Return the [x, y] coordinate for the center point of the cell that contains the specified text.  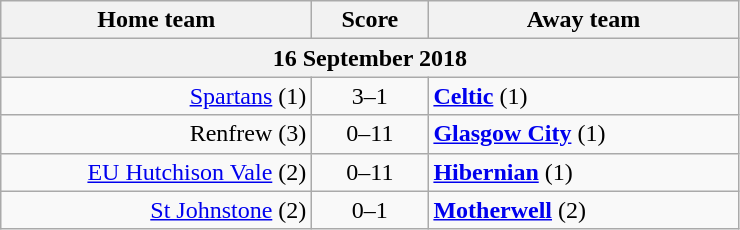
EU Hutchison Vale (2) [156, 172]
St Johnstone (2) [156, 210]
Home team [156, 20]
Glasgow City (1) [584, 134]
16 September 2018 [370, 58]
0–1 [370, 210]
Celtic (1) [584, 96]
Spartans (1) [156, 96]
Motherwell (2) [584, 210]
Hibernian (1) [584, 172]
Score [370, 20]
Renfrew (3) [156, 134]
3–1 [370, 96]
Away team [584, 20]
